Determine the [x, y] coordinate at the center of the cell enclosing the given text.  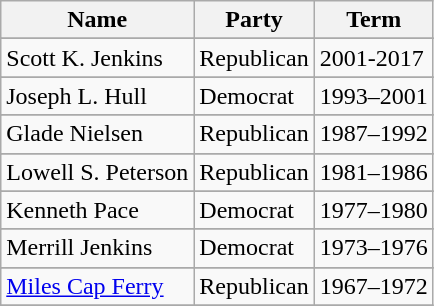
1987–1992 [374, 134]
Joseph L. Hull [98, 96]
1967–1972 [374, 286]
Merrill Jenkins [98, 248]
2001-2017 [374, 58]
Party [254, 20]
Miles Cap Ferry [98, 286]
1993–2001 [374, 96]
Term [374, 20]
1981–1986 [374, 172]
Kenneth Pace [98, 210]
1977–1980 [374, 210]
Name [98, 20]
Lowell S. Peterson [98, 172]
Scott K. Jenkins [98, 58]
Glade Nielsen [98, 134]
1973–1976 [374, 248]
